Determine the [x, y] coordinate at the center of the cell enclosing the given text.  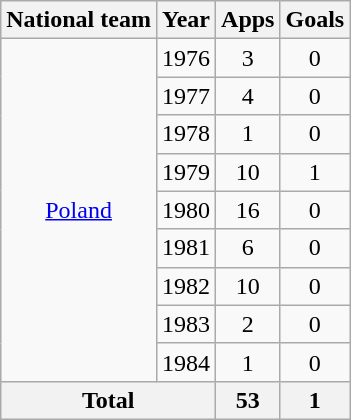
Poland [79, 210]
Total [108, 400]
16 [248, 210]
Apps [248, 20]
4 [248, 96]
3 [248, 58]
National team [79, 20]
Goals [315, 20]
1981 [186, 248]
6 [248, 248]
1976 [186, 58]
1979 [186, 172]
Year [186, 20]
1980 [186, 210]
1978 [186, 134]
1982 [186, 286]
53 [248, 400]
1977 [186, 96]
1984 [186, 362]
1983 [186, 324]
2 [248, 324]
